Detect which cell encompasses the target text, then output its (x, y) center coordinate. 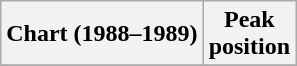
Peakposition (249, 34)
Chart (1988–1989) (102, 34)
